Provide the (x, y) coordinate of the cell's center where the given text is located.  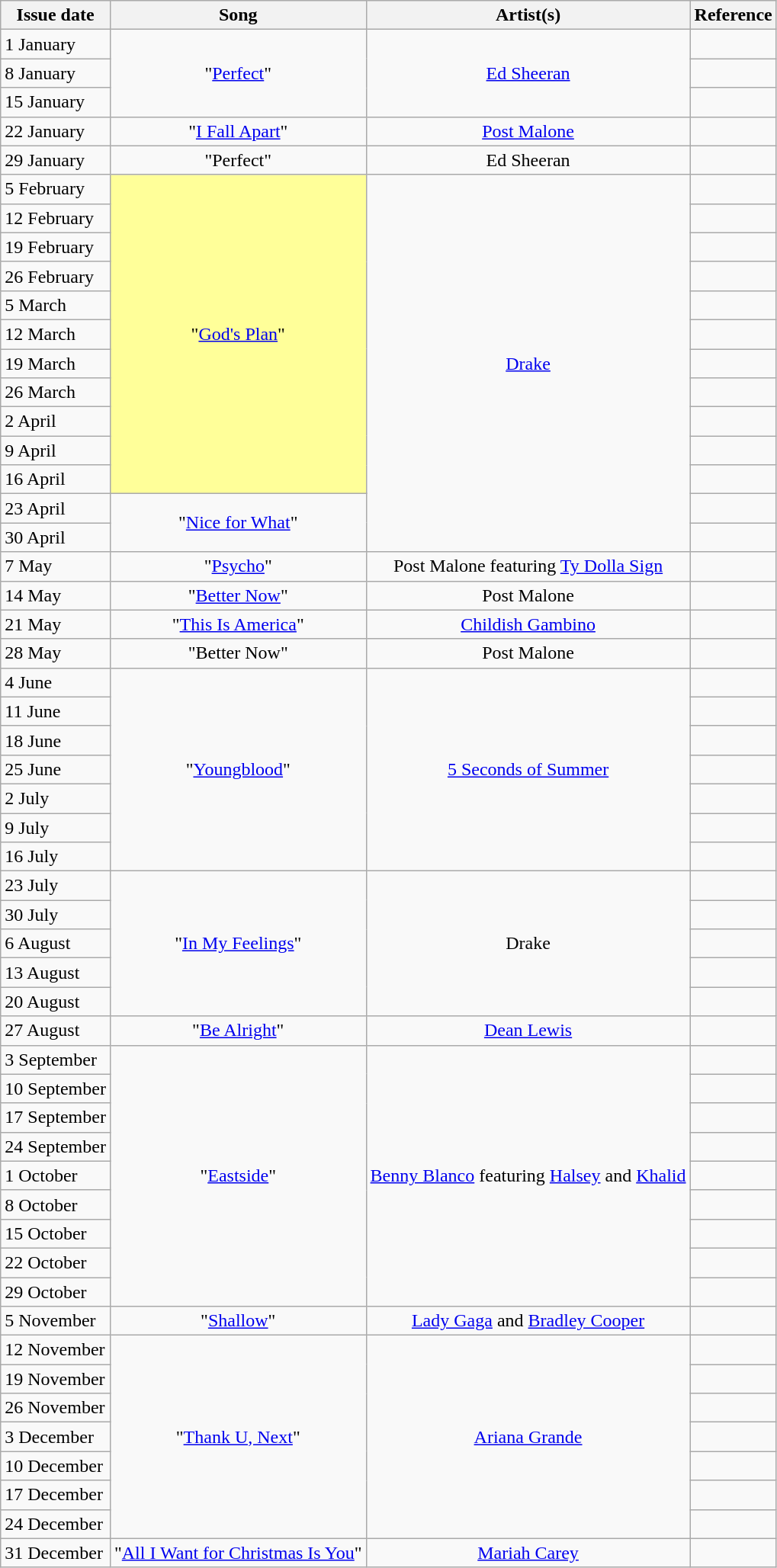
1 October (56, 1175)
5 February (56, 189)
5 Seconds of Summer (528, 769)
16 April (56, 479)
"Thank U, Next" (238, 1437)
9 April (56, 451)
26 November (56, 1408)
21 May (56, 624)
19 November (56, 1379)
30 July (56, 915)
"God's Plan" (238, 334)
"I Fall Apart" (238, 131)
Mariah Carey (528, 1553)
28 May (56, 653)
5 March (56, 305)
1 January (56, 44)
11 June (56, 711)
Issue date (56, 15)
4 June (56, 682)
19 February (56, 247)
12 February (56, 218)
"Psycho" (238, 566)
Benny Blanco featuring Halsey and Khalid (528, 1175)
Song (238, 15)
18 June (56, 740)
20 August (56, 1002)
24 December (56, 1524)
2 July (56, 798)
Childish Gambino (528, 624)
"Shallow" (238, 1321)
"All I Want for Christmas Is You" (238, 1553)
"Youngblood" (238, 769)
"Be Alright" (238, 1031)
15 January (56, 102)
17 September (56, 1117)
10 December (56, 1466)
23 April (56, 508)
"Nice for What" (238, 523)
10 September (56, 1089)
13 August (56, 973)
22 October (56, 1262)
16 July (56, 857)
8 October (56, 1204)
27 August (56, 1031)
"This Is America" (238, 624)
Artist(s) (528, 15)
29 January (56, 160)
26 March (56, 393)
12 March (56, 334)
Ariana Grande (528, 1437)
30 April (56, 537)
15 October (56, 1233)
3 September (56, 1060)
12 November (56, 1350)
14 May (56, 595)
6 August (56, 944)
29 October (56, 1292)
5 November (56, 1321)
25 June (56, 769)
31 December (56, 1553)
3 December (56, 1437)
26 February (56, 276)
23 July (56, 886)
"In My Feelings" (238, 944)
19 March (56, 364)
Dean Lewis (528, 1031)
24 September (56, 1146)
7 May (56, 566)
9 July (56, 827)
Lady Gaga and Bradley Cooper (528, 1321)
Post Malone featuring Ty Dolla Sign (528, 566)
2 April (56, 422)
17 December (56, 1495)
Reference (734, 15)
8 January (56, 73)
"Eastside" (238, 1175)
22 January (56, 131)
